Pinpoint the cell where the given text exists, returning its (X, Y) midpoint coordinate. 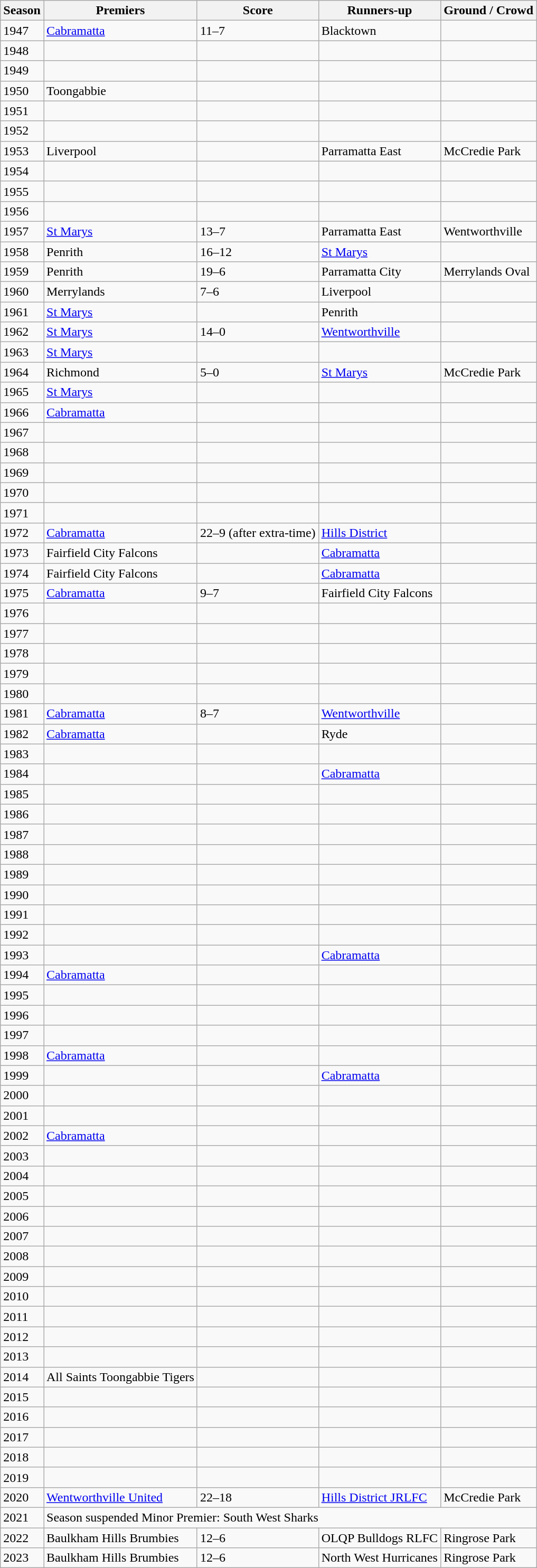
1990 (22, 895)
2019 (22, 1477)
2002 (22, 1136)
Wentworthville United (120, 1497)
1979 (22, 674)
Richmond (120, 372)
1955 (22, 191)
2005 (22, 1196)
1951 (22, 111)
Premiers (120, 11)
1960 (22, 292)
5–0 (258, 372)
1989 (22, 874)
Toongabbie (120, 91)
Hills District JRLFC (380, 1497)
22–9 (after extra-time) (258, 533)
1974 (22, 573)
1961 (22, 312)
2015 (22, 1397)
1949 (22, 71)
2001 (22, 1116)
Parramatta City (380, 272)
2011 (22, 1317)
1969 (22, 473)
2013 (22, 1357)
1993 (22, 955)
2007 (22, 1236)
1982 (22, 734)
1983 (22, 754)
1984 (22, 774)
2018 (22, 1457)
1956 (22, 211)
1947 (22, 31)
Season (22, 11)
1965 (22, 392)
1991 (22, 915)
Blacktown (380, 31)
1980 (22, 694)
1995 (22, 995)
2008 (22, 1257)
1987 (22, 834)
8–7 (258, 714)
2012 (22, 1337)
1962 (22, 332)
1996 (22, 1015)
1997 (22, 1035)
1952 (22, 131)
2023 (22, 1558)
1985 (22, 794)
1957 (22, 231)
OLQP Bulldogs RLFC (380, 1538)
14–0 (258, 332)
1950 (22, 91)
1959 (22, 272)
Hills District (380, 533)
7–6 (258, 292)
9–7 (258, 593)
22–18 (258, 1497)
1964 (22, 372)
1975 (22, 593)
North West Hurricanes (380, 1558)
2004 (22, 1176)
Runners-up (380, 11)
1994 (22, 975)
1963 (22, 352)
2003 (22, 1156)
2014 (22, 1377)
2022 (22, 1538)
2017 (22, 1437)
1958 (22, 252)
1976 (22, 613)
1971 (22, 513)
2006 (22, 1216)
2000 (22, 1095)
1981 (22, 714)
16–12 (258, 252)
19–6 (258, 272)
1999 (22, 1075)
1977 (22, 634)
1967 (22, 432)
1970 (22, 493)
1966 (22, 412)
Merrylands (120, 292)
Season suspended Minor Premier: South West Sharks (289, 1517)
Merrylands Oval (489, 272)
13–7 (258, 231)
Score (258, 11)
1973 (22, 553)
2009 (22, 1277)
1992 (22, 935)
1988 (22, 854)
2020 (22, 1497)
Ground / Crowd (489, 11)
2016 (22, 1417)
1948 (22, 51)
1953 (22, 151)
11–7 (258, 31)
1998 (22, 1055)
Ryde (380, 734)
All Saints Toongabbie Tigers (120, 1377)
1978 (22, 654)
2010 (22, 1297)
2021 (22, 1517)
1954 (22, 171)
1968 (22, 452)
1986 (22, 814)
1972 (22, 533)
